Determine the [X, Y] coordinate at the center of the cell enclosing the given text.  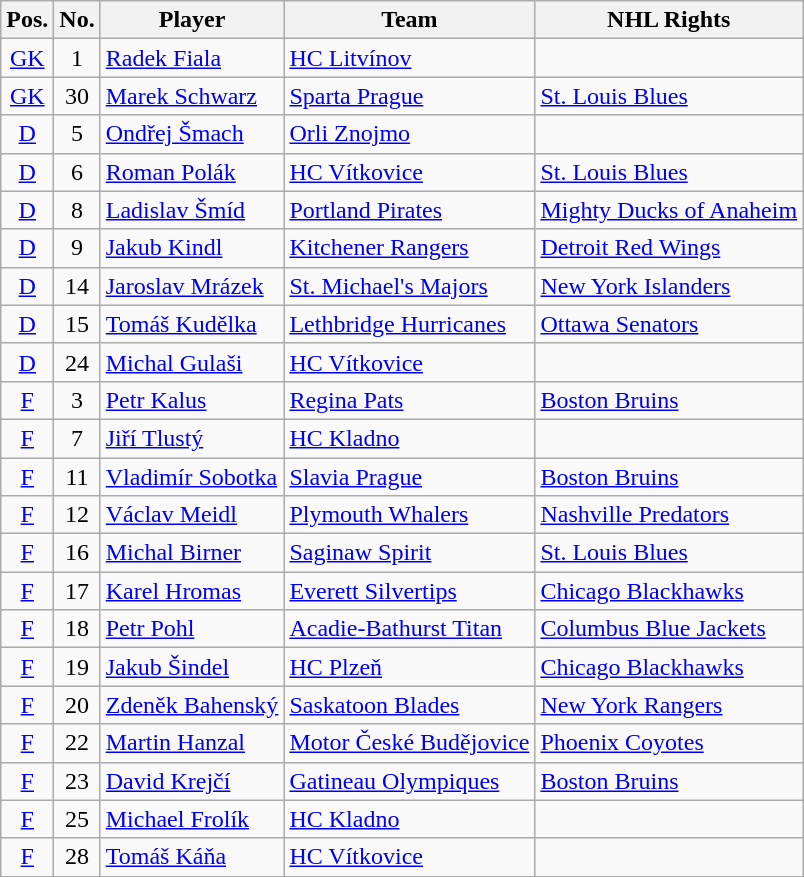
28 [77, 857]
Petr Kalus [192, 400]
Jakub Kindl [192, 248]
Saginaw Spirit [410, 553]
25 [77, 819]
9 [77, 248]
No. [77, 20]
Detroit Red Wings [669, 248]
Sparta Prague [410, 96]
Regina Pats [410, 400]
Slavia Prague [410, 477]
19 [77, 667]
11 [77, 477]
Orli Znojmo [410, 134]
Lethbridge Hurricanes [410, 324]
Ottawa Senators [669, 324]
Jaroslav Mrázek [192, 286]
Gatineau Olympiques [410, 781]
16 [77, 553]
Pos. [28, 20]
Phoenix Coyotes [669, 743]
Zdeněk Bahenský [192, 705]
12 [77, 515]
Team [410, 20]
Michal Birner [192, 553]
20 [77, 705]
Ondřej Šmach [192, 134]
1 [77, 58]
Vladimír Sobotka [192, 477]
17 [77, 591]
NHL Rights [669, 20]
3 [77, 400]
14 [77, 286]
Kitchener Rangers [410, 248]
Portland Pirates [410, 210]
5 [77, 134]
Nashville Predators [669, 515]
24 [77, 362]
HC Plzeň [410, 667]
Radek Fiala [192, 58]
Tomáš Kudělka [192, 324]
Jakub Šindel [192, 667]
8 [77, 210]
Plymouth Whalers [410, 515]
HC Litvínov [410, 58]
New York Islanders [669, 286]
Player [192, 20]
Ladislav Šmíd [192, 210]
Václav Meidl [192, 515]
St. Michael's Majors [410, 286]
Tomáš Káňa [192, 857]
Saskatoon Blades [410, 705]
7 [77, 438]
Martin Hanzal [192, 743]
David Krejčí [192, 781]
18 [77, 629]
Petr Pohl [192, 629]
Mighty Ducks of Anaheim [669, 210]
15 [77, 324]
Columbus Blue Jackets [669, 629]
Everett Silvertips [410, 591]
Marek Schwarz [192, 96]
New York Rangers [669, 705]
6 [77, 172]
Michal Gulaši [192, 362]
22 [77, 743]
23 [77, 781]
Roman Polák [192, 172]
Michael Frolík [192, 819]
Jiří Tlustý [192, 438]
30 [77, 96]
Motor České Budějovice [410, 743]
Karel Hromas [192, 591]
Acadie-Bathurst Titan [410, 629]
